Identify which cell holds the provided text, then report its [X, Y] central coordinate. 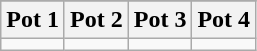
Pot 2 [96, 20]
Pot 1 [33, 20]
Pot 3 [160, 20]
Pot 4 [224, 20]
